Provide the (X, Y) coordinate of the cell's center where the given text is located.  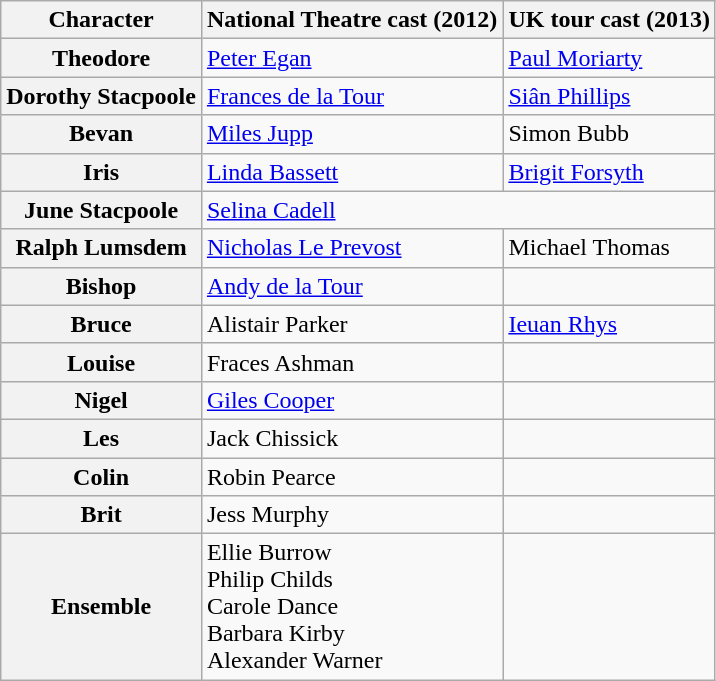
Miles Jupp (352, 134)
Iris (102, 172)
Fraces Ashman (352, 362)
Louise (102, 362)
Alistair Parker (352, 324)
Bishop (102, 286)
Ensemble (102, 607)
June Stacpoole (102, 210)
UK tour cast (2013) (610, 20)
Theodore (102, 58)
Nigel (102, 400)
Frances de la Tour (352, 96)
Bevan (102, 134)
Dorothy Stacpoole (102, 96)
Jack Chissick (352, 438)
Simon Bubb (610, 134)
Colin (102, 477)
Les (102, 438)
Michael Thomas (610, 248)
Linda Bassett (352, 172)
Ieuan Rhys (610, 324)
Brigit Forsyth (610, 172)
Character (102, 20)
National Theatre cast (2012) (352, 20)
Jess Murphy (352, 515)
Nicholas Le Prevost (352, 248)
Andy de la Tour (352, 286)
Brit (102, 515)
Ellie BurrowPhilip ChildsCarole DanceBarbara KirbyAlexander Warner (352, 607)
Siân Phillips (610, 96)
Bruce (102, 324)
Selina Cadell (458, 210)
Paul Moriarty (610, 58)
Ralph Lumsdem (102, 248)
Robin Pearce (352, 477)
Giles Cooper (352, 400)
Peter Egan (352, 58)
